Return (X, Y) of the center of cell containing provided text 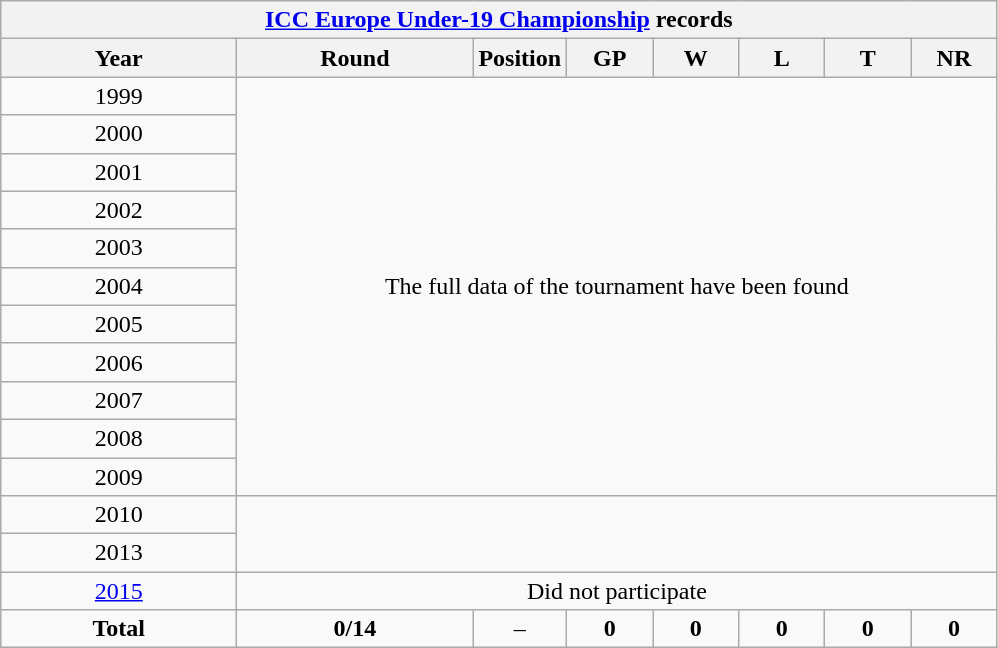
W (696, 58)
The full data of the tournament have been found (617, 286)
2013 (119, 553)
– (520, 629)
Position (520, 58)
T (868, 58)
2000 (119, 134)
Round (355, 58)
2003 (119, 248)
Total (119, 629)
2002 (119, 210)
0/14 (355, 629)
2005 (119, 324)
GP (610, 58)
2010 (119, 515)
2004 (119, 286)
ICC Europe Under-19 Championship records (499, 20)
Did not participate (617, 591)
2008 (119, 438)
2009 (119, 477)
Year (119, 58)
L (782, 58)
1999 (119, 96)
2007 (119, 400)
2015 (119, 591)
2001 (119, 172)
2006 (119, 362)
NR (954, 58)
